Find where the given text appears and provide that cell's center as [X, Y] coordinate. 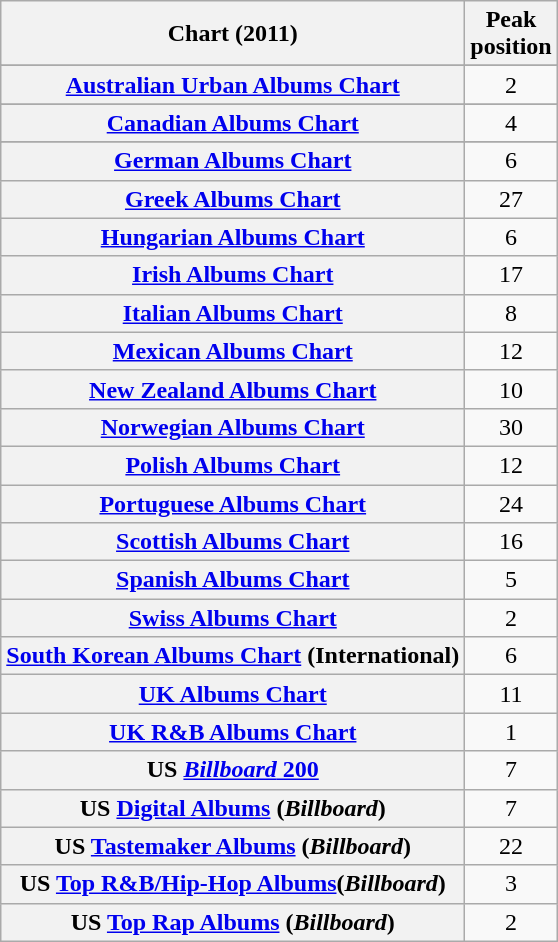
10 [511, 389]
Peakposition [511, 34]
30 [511, 427]
Mexican Albums Chart [233, 351]
Polish Albums Chart [233, 465]
US Digital Albums (Billboard) [233, 808]
German Albums Chart [233, 161]
US Billboard 200 [233, 770]
Chart (2011) [233, 34]
Greek Albums Chart [233, 199]
Irish Albums Chart [233, 275]
Hungarian Albums Chart [233, 237]
Canadian Albums Chart [233, 123]
UK R&B Albums Chart [233, 732]
Spanish Albums Chart [233, 580]
US Tastemaker Albums (Billboard) [233, 846]
4 [511, 123]
New Zealand Albums Chart [233, 389]
South Korean Albums Chart (International) [233, 656]
UK Albums Chart [233, 694]
Norwegian Albums Chart [233, 427]
8 [511, 313]
Portuguese Albums Chart [233, 503]
27 [511, 199]
Australian Urban Albums Chart [233, 85]
22 [511, 846]
Italian Albums Chart [233, 313]
17 [511, 275]
24 [511, 503]
US Top R&B/Hip-Hop Albums(Billboard) [233, 884]
11 [511, 694]
Scottish Albums Chart [233, 542]
3 [511, 884]
5 [511, 580]
US Top Rap Albums (Billboard) [233, 922]
Swiss Albums Chart [233, 618]
1 [511, 732]
16 [511, 542]
